Search for the cell housing the specified text and yield its (x, y) center coordinate. 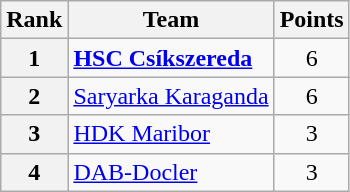
Rank (34, 20)
HDK Maribor (171, 134)
Points (312, 20)
4 (34, 172)
Saryarka Karaganda (171, 96)
1 (34, 58)
HSC Csíkszereda (171, 58)
DAB-Docler (171, 172)
Team (171, 20)
2 (34, 96)
